Provide the [x, y] coordinate of the cell's center where the given text is located.  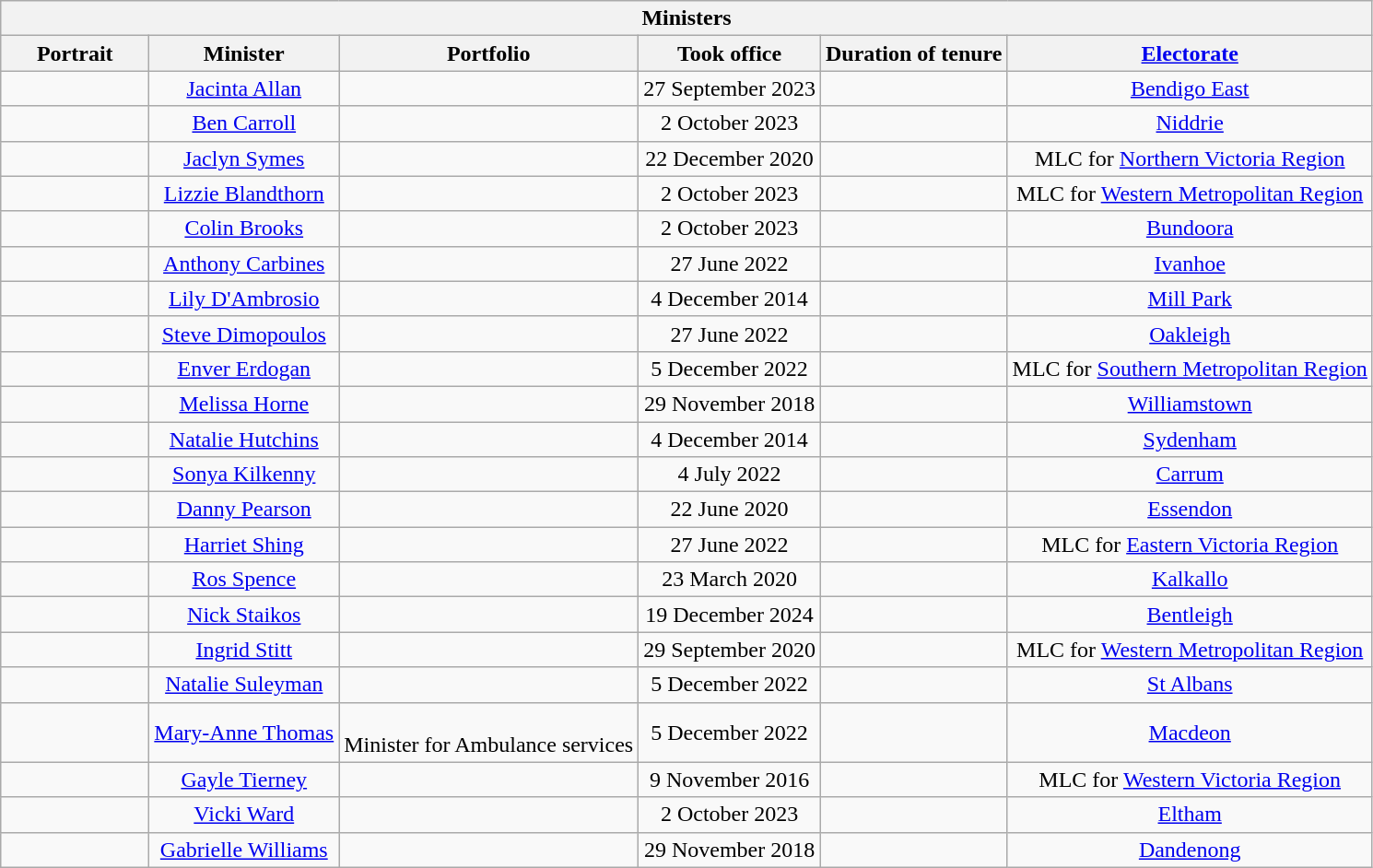
Minister for Ambulance services [488, 732]
Ivanhoe [1190, 264]
23 March 2020 [730, 580]
Gabrielle Williams [244, 850]
22 June 2020 [730, 510]
Mary-Anne Thomas [244, 732]
Melissa Horne [244, 404]
Natalie Suleyman [244, 685]
22 December 2020 [730, 158]
Sydenham [1190, 440]
MLC for Western Victoria Region [1190, 780]
Gayle Tierney [244, 780]
Portfolio [488, 53]
Sonya Kilkenny [244, 475]
Vicki Ward [244, 815]
MLC for Eastern Victoria Region [1190, 545]
Nick Staikos [244, 615]
Niddrie [1190, 123]
Bentleigh [1190, 615]
MLC for Northern Victoria Region [1190, 158]
Williamstown [1190, 404]
Lizzie Blandthorn [244, 194]
Bendigo East [1190, 88]
Natalie Hutchins [244, 440]
Ministers [687, 18]
Bundoora [1190, 229]
Colin Brooks [244, 229]
Enver Erdogan [244, 369]
Macdeon [1190, 732]
Steve Dimopoulos [244, 334]
Jacinta Allan [244, 88]
Ingrid Stitt [244, 650]
Portrait [76, 53]
Minister [244, 53]
Duration of tenure [914, 53]
Ben Carroll [244, 123]
Lily D'Ambrosio [244, 299]
Ros Spence [244, 580]
29 September 2020 [730, 650]
Carrum [1190, 475]
Harriet Shing [244, 545]
9 November 2016 [730, 780]
27 September 2023 [730, 88]
Dandenong [1190, 850]
Kalkallo [1190, 580]
Danny Pearson [244, 510]
Oakleigh [1190, 334]
4 July 2022 [730, 475]
Anthony Carbines [244, 264]
MLC for Southern Metropolitan Region [1190, 369]
Jaclyn Symes [244, 158]
19 December 2024 [730, 615]
Mill Park [1190, 299]
Essendon [1190, 510]
St Albans [1190, 685]
Eltham [1190, 815]
Took office [730, 53]
Electorate [1190, 53]
